Identify which cell holds the provided text, then report its (X, Y) central coordinate. 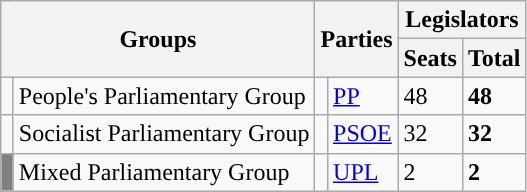
Groups (158, 39)
PP (363, 96)
UPL (363, 172)
Mixed Parliamentary Group (164, 172)
People's Parliamentary Group (164, 96)
Legislators (462, 20)
Seats (430, 58)
Parties (356, 39)
PSOE (363, 134)
Total (494, 58)
Socialist Parliamentary Group (164, 134)
